Provide the (X, Y) coordinate of the cell's center where the given text is located.  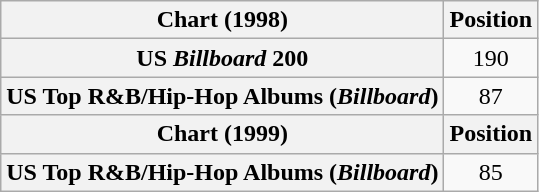
Chart (1999) (222, 134)
85 (491, 172)
Chart (1998) (222, 20)
190 (491, 58)
US Billboard 200 (222, 58)
87 (491, 96)
